Output the (X, Y) coordinate of the center of the cell containing the given text.  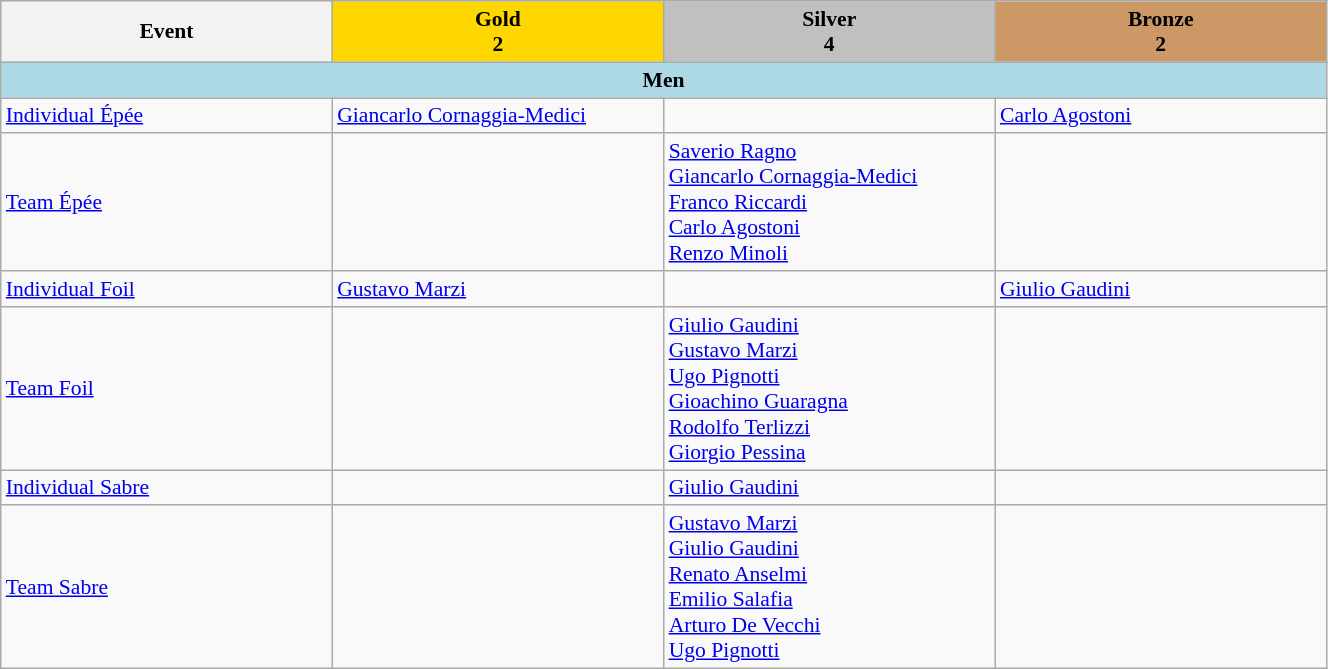
Individual Sabre (166, 488)
Gustavo Marzi (498, 289)
Gold2 (498, 32)
Team Sabre (166, 588)
Bronze2 (1160, 32)
Silver4 (830, 32)
Individual Épée (166, 116)
Team Épée (166, 203)
Carlo Agostoni (1160, 116)
Giancarlo Cornaggia-Medici (498, 116)
Gustavo MarziGiulio GaudiniRenato AnselmiEmilio SalafiaArturo De VecchiUgo Pignotti (830, 588)
Event (166, 32)
Giulio GaudiniGustavo MarziUgo PignottiGioachino GuaragnaRodolfo TerlizziGiorgio Pessina (830, 388)
Individual Foil (166, 289)
Team Foil (166, 388)
Men (664, 80)
Saverio RagnoGiancarlo Cornaggia-MediciFranco RiccardiCarlo AgostoniRenzo Minoli (830, 203)
